Return (X, Y) of the center of cell containing provided text 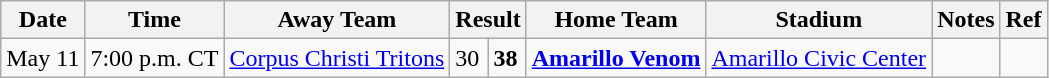
Amarillo Civic Center (819, 58)
Away Team (337, 20)
7:00 p.m. CT (154, 58)
Notes (966, 20)
Stadium (819, 20)
38 (507, 58)
Amarillo Venom (616, 58)
May 11 (43, 58)
Corpus Christi Tritons (337, 58)
30 (469, 58)
Ref (1024, 20)
Time (154, 20)
Result (488, 20)
Home Team (616, 20)
Date (43, 20)
